Provide the [x, y] coordinate of the cell's center where the given text is located.  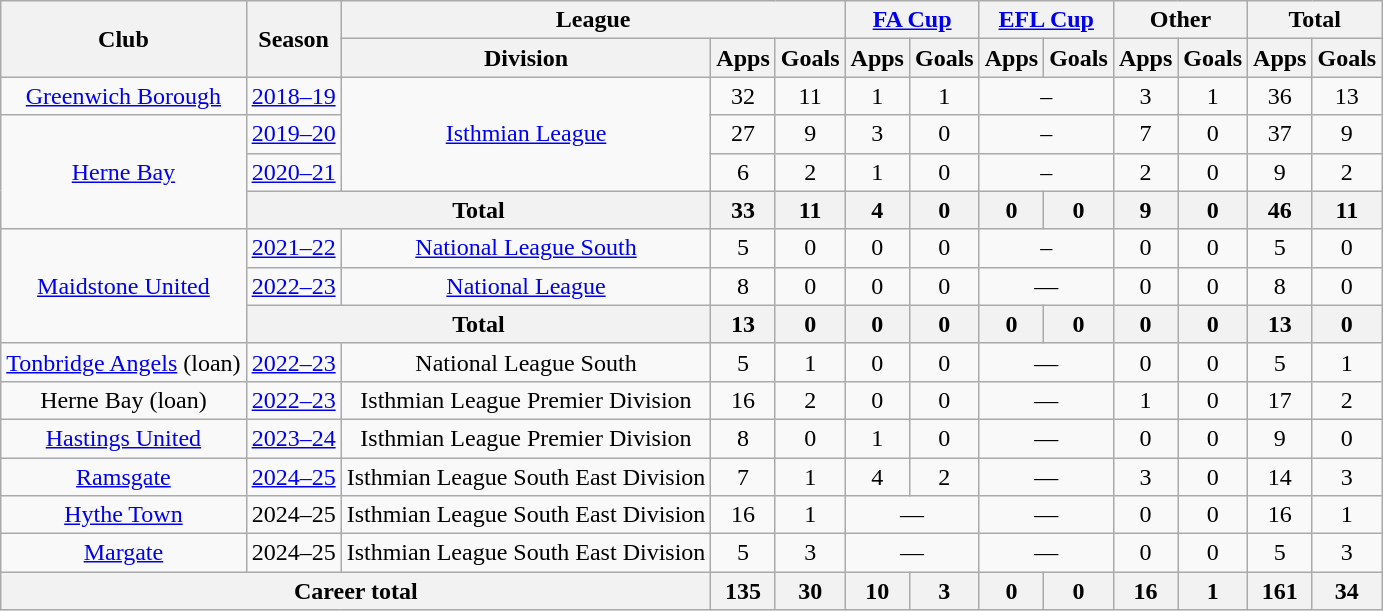
Other [1180, 20]
2019–20 [294, 134]
Ramsgate [124, 477]
Herne Bay (loan) [124, 400]
2020–21 [294, 172]
Tonbridge Angels (loan) [124, 362]
2018–19 [294, 96]
14 [1280, 477]
27 [743, 134]
34 [1347, 591]
Career total [356, 591]
Club [124, 39]
36 [1280, 96]
FA Cup [912, 20]
2023–24 [294, 438]
37 [1280, 134]
Maidstone United [124, 286]
161 [1280, 591]
EFL Cup [1046, 20]
Hastings United [124, 438]
League [593, 20]
National League [526, 286]
Herne Bay [124, 172]
Greenwich Borough [124, 96]
46 [1280, 210]
Season [294, 39]
Isthmian League [526, 134]
10 [877, 591]
32 [743, 96]
135 [743, 591]
33 [743, 210]
17 [1280, 400]
30 [810, 591]
Hythe Town [124, 515]
6 [743, 172]
2021–22 [294, 248]
Margate [124, 553]
Division [526, 58]
